Scan for the cell matching the given text and deliver its [X, Y] coordinate at center. 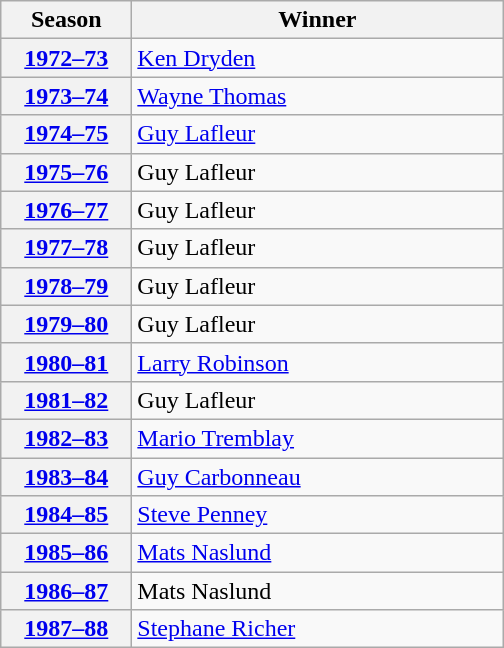
Mario Tremblay [318, 438]
Stephane Richer [318, 629]
1979–80 [66, 324]
1978–79 [66, 286]
1981–82 [66, 400]
Wayne Thomas [318, 96]
1985–86 [66, 553]
1977–78 [66, 248]
1980–81 [66, 362]
1976–77 [66, 210]
Steve Penney [318, 515]
1975–76 [66, 172]
Season [66, 20]
1983–84 [66, 477]
Guy Carbonneau [318, 477]
Larry Robinson [318, 362]
1972–73 [66, 58]
1974–75 [66, 134]
1986–87 [66, 591]
1982–83 [66, 438]
Ken Dryden [318, 58]
1987–88 [66, 629]
1984–85 [66, 515]
1973–74 [66, 96]
Winner [318, 20]
